Locate the cell with the specified text and output its (x, y) center coordinate. 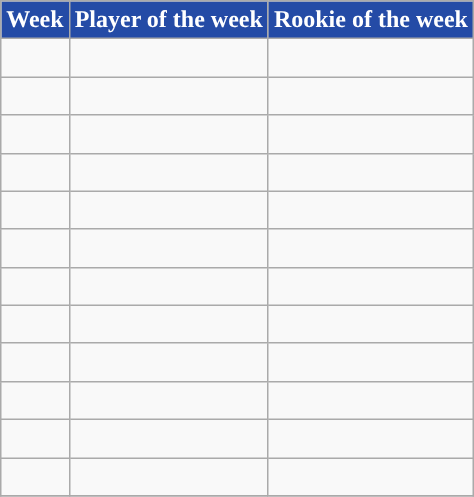
Player of the week (168, 20)
Week (35, 20)
Rookie of the week (370, 20)
